From the cell containing the given text, extract its center point as (x, y) coordinate. 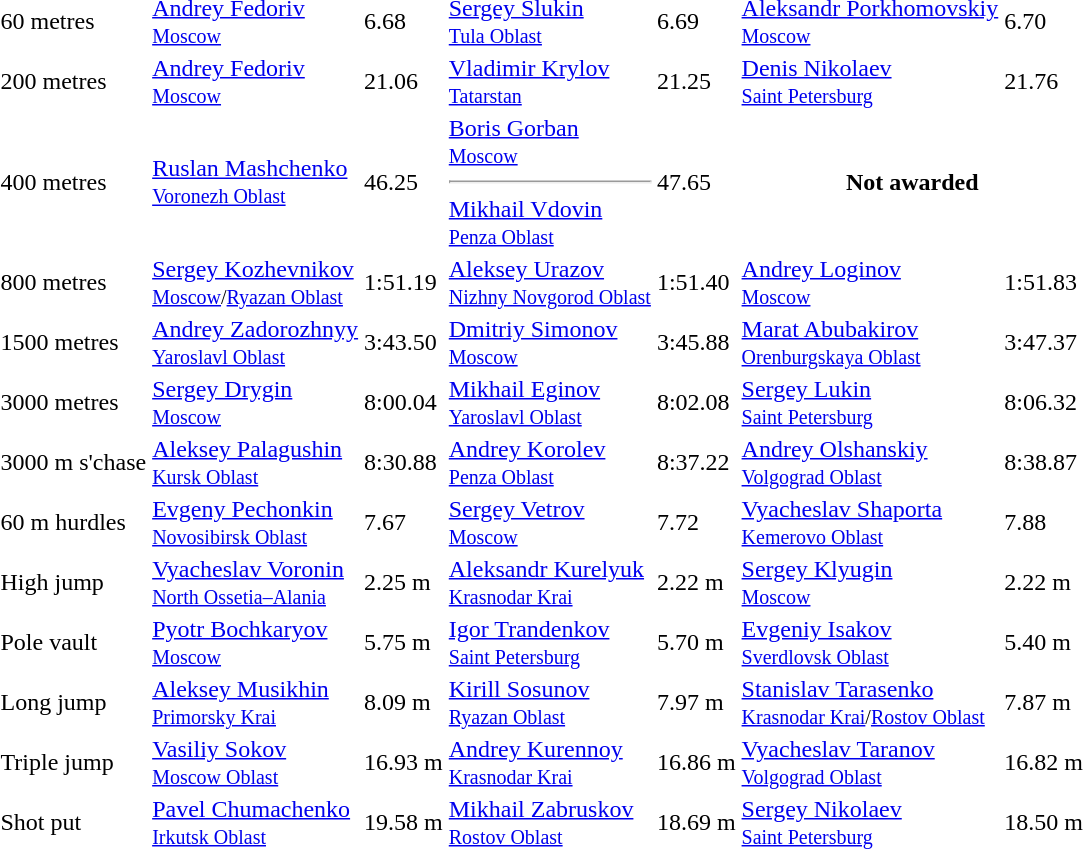
Vyacheslav TaranovVolgograd Oblast (870, 762)
Andrey LoginovMoscow (870, 282)
7.67 (404, 522)
Sergey DryginMoscow (256, 402)
Sergey VetrovMoscow (550, 522)
8.09 m (404, 702)
Sergey KozhevnikovMoscow/Ryazan Oblast (256, 282)
Aleksey UrazovNizhny Novgorod Oblast (550, 282)
47.65 (696, 182)
2.25 m (404, 582)
Evgeniy IsakovSverdlovsk Oblast (870, 642)
Vladimir KrylovTatarstan (550, 82)
Andrey FedorivMoscow (256, 82)
3:43.50 (404, 342)
5.70 m (696, 642)
16.93 m (404, 762)
Andrey KorolevPenza Oblast (550, 462)
Vasiliy SokovMoscow Oblast (256, 762)
46.25 (404, 182)
5.75 m (404, 642)
16.86 m (696, 762)
Sergey KlyuginMoscow (870, 582)
Vyacheslav VoroninNorth Ossetia–Alania (256, 582)
1:51.19 (404, 282)
7.72 (696, 522)
Marat AbubakirovOrenburgskaya Oblast (870, 342)
Andrey OlshanskiyVolgograd Oblast (870, 462)
8:37.22 (696, 462)
2.22 m (696, 582)
Dmitriy SimonovMoscow (550, 342)
21.25 (696, 82)
Pyotr BochkaryovMoscow (256, 642)
8:30.88 (404, 462)
Ruslan MashchenkoVoronezh Oblast (256, 182)
8:02.08 (696, 402)
Sergey LukinSaint Petersburg (870, 402)
Denis NikolaevSaint Petersburg (870, 82)
1:51.40 (696, 282)
Vyacheslav ShaportaKemerovo Oblast (870, 522)
Andrey ZadorozhnyyYaroslavl Oblast (256, 342)
Kirill SosunovRyazan Oblast (550, 702)
7.97 m (696, 702)
Evgeny PechonkinNovosibirsk Oblast (256, 522)
8:00.04 (404, 402)
Stanislav TarasenkoKrasnodar Krai/Rostov Oblast (870, 702)
Andrey KurennoyKrasnodar Krai (550, 762)
Aleksandr KurelyukKrasnodar Krai (550, 582)
3:45.88 (696, 342)
Igor TrandenkovSaint Petersburg (550, 642)
Aleksey PalagushinKursk Oblast (256, 462)
Aleksey MusikhinPrimorsky Krai (256, 702)
21.06 (404, 82)
Boris GorbanMoscowMikhail VdovinPenza Oblast (550, 182)
Mikhail EginovYaroslavl Oblast (550, 402)
